Capture the cell that displays the provided text and extract its [x, y] central coordinate. 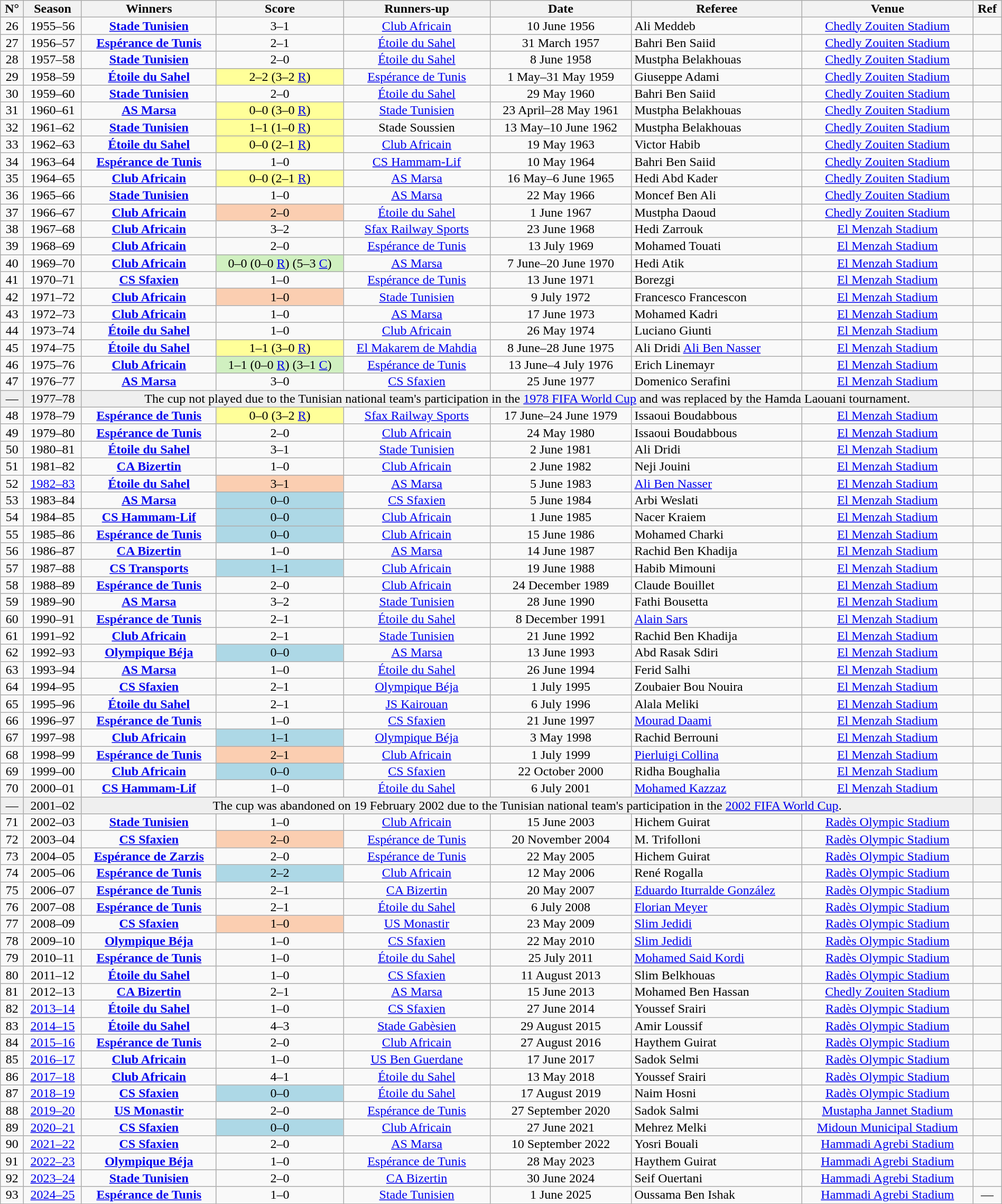
13 July 1969 [561, 246]
1969–70 [53, 263]
El Makarem de Mahdia [416, 348]
15 June 2003 [561, 822]
31 [12, 110]
23 April–28 May 1961 [561, 110]
88 [12, 1110]
Victor Habib [717, 144]
22 October 2000 [561, 772]
Alala Meliki [717, 703]
52 [12, 483]
Fathi Bousetta [717, 602]
1988–89 [53, 585]
1982–83 [53, 483]
Erich Linemayr [717, 365]
Stade Soussien [416, 127]
Abd Rasak Sdiri [717, 653]
27 June 2021 [561, 1127]
22 May 2005 [561, 856]
Winners [149, 9]
1967–68 [53, 229]
2024–25 [53, 1195]
CS Transports [149, 568]
39 [12, 246]
21 June 1997 [561, 720]
Hedi Abd Kader [717, 178]
67 [12, 737]
0–0 (3–2 R) [280, 415]
32 [12, 127]
1992–93 [53, 653]
53 [12, 501]
Ridha Boughalia [717, 772]
23 June 1968 [561, 229]
1955–56 [53, 26]
29 May 1960 [561, 94]
59 [12, 602]
Slim Belkhouas [717, 975]
Habib Mimouni [717, 568]
30 [12, 94]
2005–06 [53, 873]
2004–05 [53, 856]
Arbi Weslati [717, 501]
1968–69 [53, 246]
1958–59 [53, 77]
93 [12, 1195]
2010–11 [53, 958]
Giuseppe Adami [717, 77]
Nacer Kraiem [717, 517]
Mehrez Melki [717, 1127]
Amir Loussif [717, 1025]
13 May–10 June 1962 [561, 127]
29 August 2015 [561, 1025]
78 [12, 941]
2008–09 [53, 924]
15 June 1986 [561, 534]
Sadok Salmi [717, 1110]
1957–58 [53, 60]
Oussama Ben Ishak [717, 1195]
17 June–24 June 1979 [561, 415]
26 [12, 26]
1–1 (1–0 R) [280, 127]
54 [12, 517]
2–2 [280, 873]
1 July 1999 [561, 755]
1984–85 [53, 517]
27 June 2014 [561, 1008]
20 May 2007 [561, 890]
2 June 1981 [561, 449]
1986–87 [53, 551]
1995–96 [53, 703]
Stade Gabèsien [416, 1025]
84 [12, 1043]
48 [12, 415]
1993–94 [53, 670]
1974–75 [53, 348]
3–0 [280, 382]
4–3 [280, 1025]
JS Kairouan [416, 703]
79 [12, 958]
27 August 2016 [561, 1043]
Neji Jouini [717, 466]
1994–95 [53, 687]
1959–60 [53, 94]
47 [12, 382]
25 July 2011 [561, 958]
Alain Sars [717, 619]
14 June 1987 [561, 551]
0–0 (3–0 R) [280, 110]
86 [12, 1077]
13 June 1971 [561, 280]
63 [12, 670]
11 August 2013 [561, 975]
1975–76 [53, 365]
Mourad Daami [717, 720]
85 [12, 1060]
Mohamed Charki [717, 534]
2019–20 [53, 1110]
2000–01 [53, 789]
Moncef Ben Ali [717, 195]
61 [12, 636]
23 May 2009 [561, 924]
55 [12, 534]
5 June 1984 [561, 501]
19 June 1988 [561, 568]
90 [12, 1144]
Domenico Serafini [717, 382]
Mohamed Kazzaz [717, 789]
46 [12, 365]
41 [12, 280]
27 [12, 43]
Florian Meyer [717, 907]
35 [12, 178]
1998–99 [53, 755]
1 June 1985 [561, 517]
1985–86 [53, 534]
1978–79 [53, 415]
80 [12, 975]
45 [12, 348]
Midoun Municipal Stadium [888, 1127]
36 [12, 195]
89 [12, 1127]
82 [12, 1008]
5 June 1983 [561, 483]
33 [12, 144]
1973–74 [53, 331]
2003–04 [53, 839]
Sadok Selmi [717, 1060]
69 [12, 772]
8 December 1991 [561, 619]
1966–67 [53, 212]
73 [12, 856]
2012–13 [53, 992]
Venue [888, 9]
1976–77 [53, 382]
8 June–28 June 1975 [561, 348]
Luciano Giunti [717, 331]
2–2 (3–2 R) [280, 77]
1987–88 [53, 568]
7 June–20 June 1970 [561, 263]
87 [12, 1094]
15 June 2013 [561, 992]
1996–97 [53, 720]
Espérance de Zarzis [149, 856]
37 [12, 212]
Season [53, 9]
Ref [987, 9]
1983–84 [53, 501]
Borezgi [717, 280]
1–1 (0–0 R) (3–1 C) [280, 365]
Mohamed Touati [717, 246]
Yosri Bouali [717, 1144]
Mohamed Said Kordi [717, 958]
René Rogalla [717, 873]
17 August 2019 [561, 1094]
26 June 1994 [561, 670]
1963–64 [53, 161]
0–0 (0–0 R) (5–3 C) [280, 263]
2 June 1982 [561, 466]
2002–03 [53, 822]
1956–57 [53, 43]
Zoubaier Bou Nouira [717, 687]
2022–23 [53, 1161]
Eduardo Iturralde González [717, 890]
1991–92 [53, 636]
2011–12 [53, 975]
2009–10 [53, 941]
38 [12, 229]
62 [12, 653]
64 [12, 687]
2015–16 [53, 1043]
Hedi Zarrouk [717, 229]
Date [561, 9]
Mohamed Kadri [717, 314]
N° [12, 9]
Ali Ben Nasser [717, 483]
Ali Dridi [717, 449]
10 June 1956 [561, 26]
1971–72 [53, 297]
28 May 2023 [561, 1161]
The cup not played due to the Tunisian national team's participation in the 1978 FIFA World Cup and was replaced by the Hamda Laouani tournament. [527, 399]
25 June 1977 [561, 382]
66 [12, 720]
6 July 2001 [561, 789]
8 June 1958 [561, 60]
Runners-up [416, 9]
24 December 1989 [561, 585]
57 [12, 568]
13 June 1993 [561, 653]
10 September 2022 [561, 1144]
3 May 1998 [561, 737]
92 [12, 1178]
29 [12, 77]
81 [12, 992]
2017–18 [53, 1077]
50 [12, 449]
40 [12, 263]
US Ben Guerdane [416, 1060]
34 [12, 161]
2014–15 [53, 1025]
1981–82 [53, 466]
1989–90 [53, 602]
Seif Ouertani [717, 1178]
42 [12, 297]
1961–62 [53, 127]
1997–98 [53, 737]
51 [12, 466]
60 [12, 619]
1 May–31 May 1959 [561, 77]
1964–65 [53, 178]
6 July 2008 [561, 907]
Ali Meddeb [717, 26]
6 July 1996 [561, 703]
28 June 1990 [561, 602]
Pierluigi Collina [717, 755]
Hedi Atik [717, 263]
1979–80 [53, 432]
2020–21 [53, 1127]
2018–19 [53, 1094]
83 [12, 1025]
Naim Hosni [717, 1094]
1999–00 [53, 772]
Score [280, 9]
16 May–6 June 1965 [561, 178]
Mustapha Jannet Stadium [888, 1110]
71 [12, 822]
9 July 1972 [561, 297]
1990–91 [53, 619]
1–1 (3–0 R) [280, 348]
44 [12, 331]
30 June 2024 [561, 1178]
19 May 1963 [561, 144]
74 [12, 873]
2013–14 [53, 1008]
2023–24 [53, 1178]
1965–66 [53, 195]
Ferid Salhi [717, 670]
Mohamed Ben Hassan [717, 992]
17 June 1973 [561, 314]
65 [12, 703]
2007–08 [53, 907]
10 May 1964 [561, 161]
Referee [717, 9]
77 [12, 924]
Francesco Francescon [717, 297]
13 June–4 July 1976 [561, 365]
28 [12, 60]
91 [12, 1161]
1972–73 [53, 314]
31 March 1957 [561, 43]
13 May 2018 [561, 1077]
1970–71 [53, 280]
2001–02 [53, 805]
27 September 2020 [561, 1110]
21 June 1992 [561, 636]
70 [12, 789]
56 [12, 551]
22 May 2010 [561, 941]
75 [12, 890]
M. Trifolloni [717, 839]
2016–17 [53, 1060]
17 June 2017 [561, 1060]
Claude Bouillet [717, 585]
72 [12, 839]
1 July 1995 [561, 687]
49 [12, 432]
12 May 2006 [561, 873]
The cup was abandoned on 19 February 2002 due to the Tunisian national team's participation in the 2002 FIFA World Cup. [527, 805]
1977–78 [53, 399]
68 [12, 755]
Rachid Berrouni [717, 737]
Mustpha Daoud [717, 212]
76 [12, 907]
2021–22 [53, 1144]
22 May 1966 [561, 195]
1 June 2025 [561, 1195]
2006–07 [53, 890]
1980–81 [53, 449]
1 June 1967 [561, 212]
24 May 1980 [561, 432]
20 November 2004 [561, 839]
1960–61 [53, 110]
Ali Dridi Ali Ben Nasser [717, 348]
58 [12, 585]
1962–63 [53, 144]
26 May 1974 [561, 331]
4–1 [280, 1077]
43 [12, 314]
